Detect which cell encompasses the target text, then output its (x, y) center coordinate. 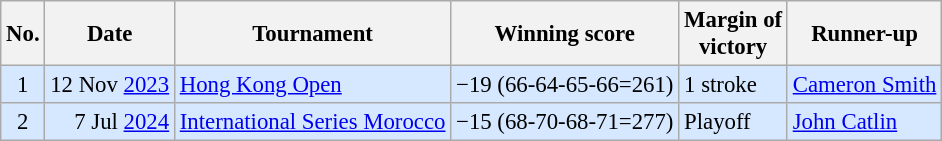
2 (23, 122)
Hong Kong Open (312, 85)
Date (110, 34)
Tournament (312, 34)
John Catlin (864, 122)
No. (23, 34)
12 Nov 2023 (110, 85)
−19 (66-64-65-66=261) (565, 85)
Playoff (734, 122)
1 (23, 85)
Margin ofvictory (734, 34)
1 stroke (734, 85)
−15 (68-70-68-71=277) (565, 122)
International Series Morocco (312, 122)
Cameron Smith (864, 85)
7 Jul 2024 (110, 122)
Runner-up (864, 34)
Winning score (565, 34)
